Capture the cell that displays the provided text and extract its (x, y) central coordinate. 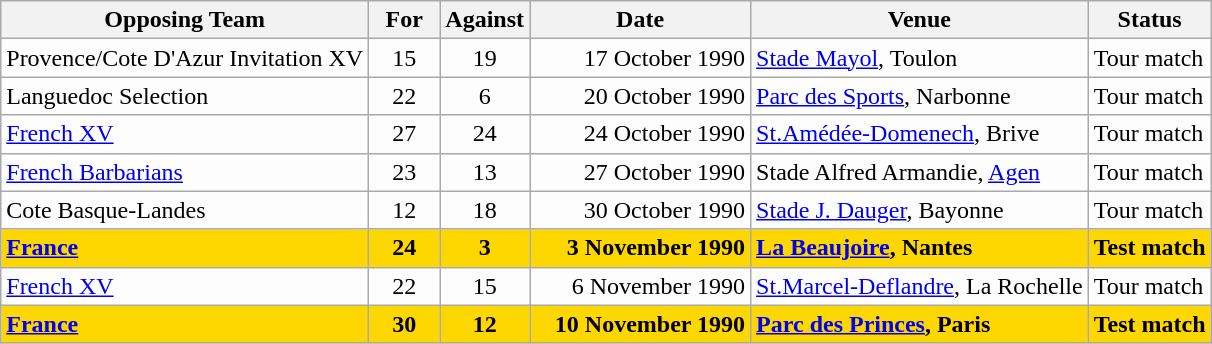
24 October 1990 (640, 134)
Against (485, 20)
For (404, 20)
27 (404, 134)
St.Marcel-Deflandre, La Rochelle (920, 286)
3 (485, 248)
13 (485, 172)
French Barbarians (185, 172)
18 (485, 210)
Stade Mayol, Toulon (920, 58)
23 (404, 172)
Opposing Team (185, 20)
Stade Alfred Armandie, Agen (920, 172)
Date (640, 20)
19 (485, 58)
St.Amédée-Domenech, Brive (920, 134)
27 October 1990 (640, 172)
Stade J. Dauger, Bayonne (920, 210)
6 (485, 96)
Cote Basque-Landes (185, 210)
Parc des Sports, Narbonne (920, 96)
La Beaujoire, Nantes (920, 248)
Parc des Princes, Paris (920, 324)
Venue (920, 20)
Languedoc Selection (185, 96)
30 October 1990 (640, 210)
Status (1150, 20)
10 November 1990 (640, 324)
6 November 1990 (640, 286)
17 October 1990 (640, 58)
20 October 1990 (640, 96)
3 November 1990 (640, 248)
Provence/Cote D'Azur Invitation XV (185, 58)
30 (404, 324)
